Identify which cell holds the provided text, then report its [x, y] central coordinate. 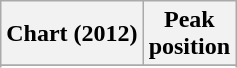
Peakposition [189, 34]
Chart (2012) [72, 34]
